Pinpoint the cell where the given text exists, returning its [X, Y] midpoint coordinate. 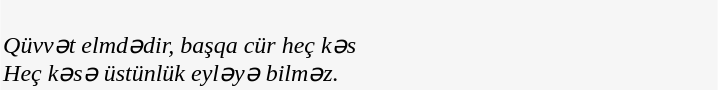
Qüvvət elmdədir, başqa cür heç kəsHeç kəsə üstünlük eyləyə bilməz. [359, 45]
